Capture the cell that displays the provided text and extract its [x, y] central coordinate. 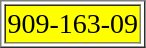
909-163-09 [72, 24]
